Locate the cell with the specified text and output its (X, Y) center coordinate. 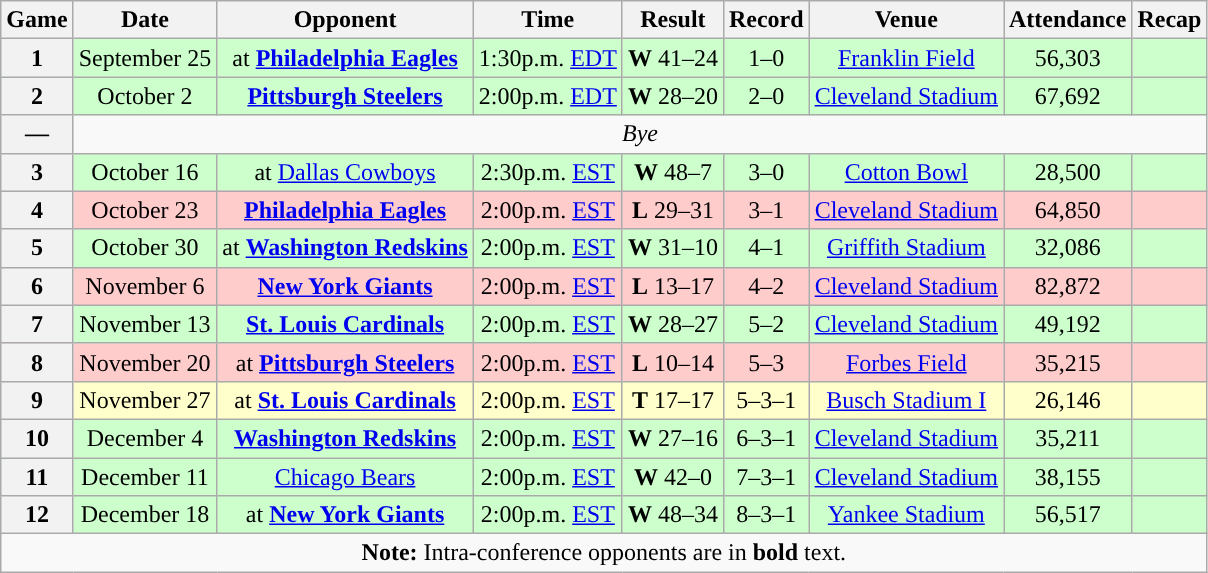
1–0 (766, 58)
December 18 (145, 515)
1:30p.m. EDT (548, 58)
Griffith Stadium (906, 248)
W 27–16 (672, 438)
6 (37, 286)
at Dallas Cowboys (345, 172)
W 48–34 (672, 515)
Philadelphia Eagles (345, 210)
L 13–17 (672, 286)
56,517 (1068, 515)
October 16 (145, 172)
Busch Stadium I (906, 400)
8–3–1 (766, 515)
L 10–14 (672, 362)
October 30 (145, 248)
New York Giants (345, 286)
Game (37, 20)
December 11 (145, 477)
4–2 (766, 286)
at Pittsburgh Steelers (345, 362)
December 4 (145, 438)
W 28–27 (672, 324)
Forbes Field (906, 362)
67,692 (1068, 96)
at New York Giants (345, 515)
October 2 (145, 96)
Pittsburgh Steelers (345, 96)
W 48–7 (672, 172)
6–3–1 (766, 438)
Attendance (1068, 20)
5–3–1 (766, 400)
at Philadelphia Eagles (345, 58)
3–1 (766, 210)
W 28–20 (672, 96)
9 (37, 400)
3–0 (766, 172)
12 (37, 515)
8 (37, 362)
Venue (906, 20)
49,192 (1068, 324)
64,850 (1068, 210)
5 (37, 248)
Chicago Bears (345, 477)
3 (37, 172)
at Washington Redskins (345, 248)
11 (37, 477)
Washington Redskins (345, 438)
4 (37, 210)
Cotton Bowl (906, 172)
W 31–10 (672, 248)
September 25 (145, 58)
35,211 (1068, 438)
35,215 (1068, 362)
W 42–0 (672, 477)
7–3–1 (766, 477)
W 41–24 (672, 58)
Result (672, 20)
October 23 (145, 210)
November 6 (145, 286)
Date (145, 20)
St. Louis Cardinals (345, 324)
T 17–17 (672, 400)
4–1 (766, 248)
Opponent (345, 20)
— (37, 134)
Yankee Stadium (906, 515)
November 20 (145, 362)
Time (548, 20)
November 27 (145, 400)
28,500 (1068, 172)
November 13 (145, 324)
5–2 (766, 324)
2–0 (766, 96)
26,146 (1068, 400)
2:00p.m. EDT (548, 96)
1 (37, 58)
Record (766, 20)
10 (37, 438)
5–3 (766, 362)
2:30p.m. EST (548, 172)
L 29–31 (672, 210)
32,086 (1068, 248)
Note: Intra-conference opponents are in bold text. (604, 553)
56,303 (1068, 58)
7 (37, 324)
2 (37, 96)
Bye (640, 134)
at St. Louis Cardinals (345, 400)
Franklin Field (906, 58)
38,155 (1068, 477)
82,872 (1068, 286)
Recap (1170, 20)
